Scan for the cell matching the given text and deliver its [X, Y] coordinate at center. 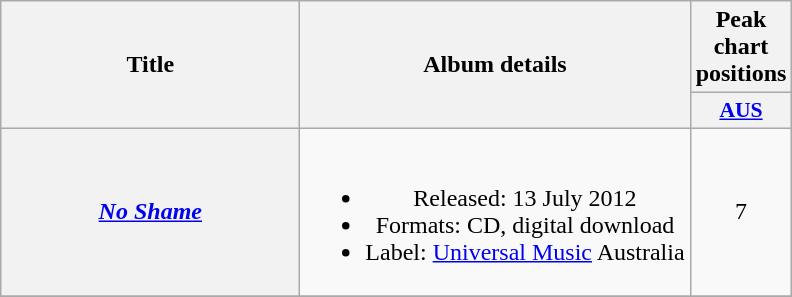
Peak chart positions [741, 47]
Album details [495, 65]
7 [741, 212]
Title [150, 65]
No Shame [150, 212]
Released: 13 July 2012Formats: CD, digital downloadLabel: Universal Music Australia [495, 212]
AUS [741, 111]
